Identify which cell holds the provided text, then report its (x, y) central coordinate. 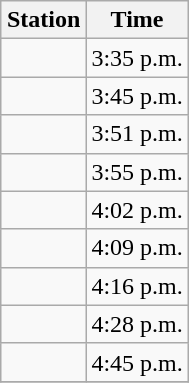
3:45 p.m. (137, 96)
3:51 p.m. (137, 134)
3:55 p.m. (137, 172)
3:35 p.m. (137, 58)
4:02 p.m. (137, 210)
4:45 p.m. (137, 362)
4:16 p.m. (137, 286)
Station (43, 20)
4:28 p.m. (137, 324)
4:09 p.m. (137, 248)
Time (137, 20)
